Extract the (x, y) coordinate from the center of the cell holding the provided text.  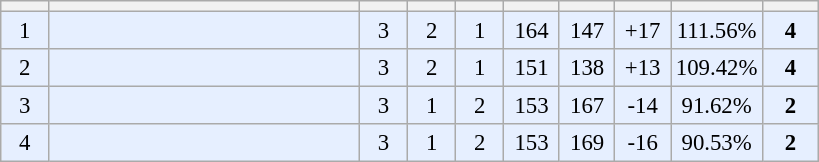
-16 (643, 143)
+17 (643, 31)
169 (587, 143)
91.62% (716, 106)
164 (532, 31)
151 (532, 68)
-14 (643, 106)
111.56% (716, 31)
138 (587, 68)
109.42% (716, 68)
+13 (643, 68)
167 (587, 106)
90.53% (716, 143)
147 (587, 31)
